Return the [X, Y] coordinate for the center point of the cell that contains the specified text.  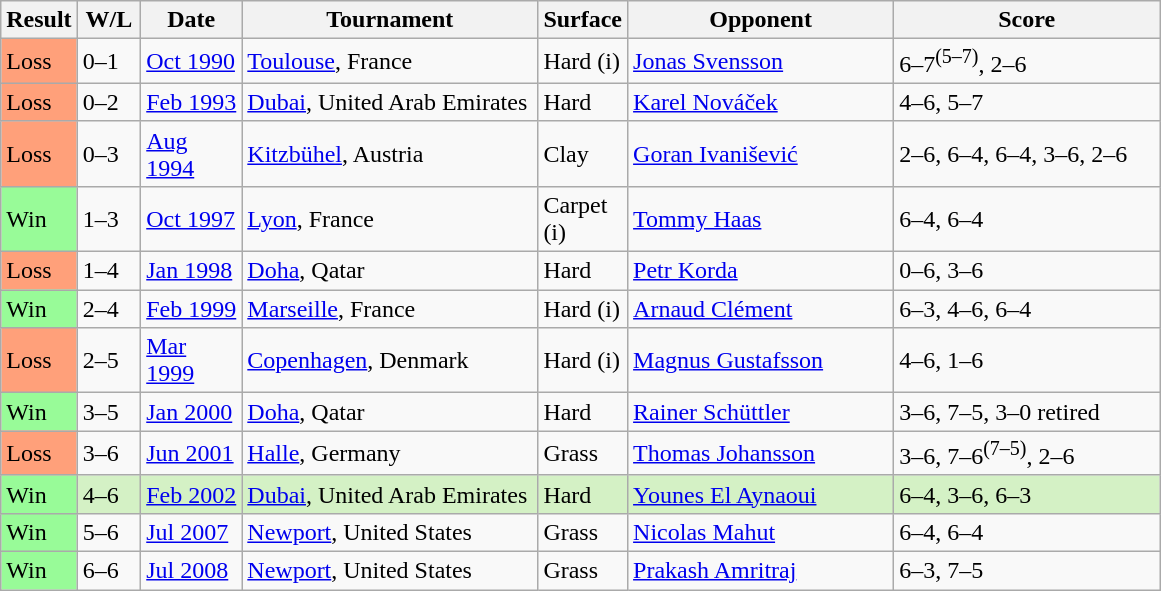
0–3 [109, 154]
Date [192, 20]
Jan 2000 [192, 412]
Jul 2007 [192, 532]
0–6, 3–6 [1027, 271]
Arnaud Clément [761, 309]
Lyon, France [390, 218]
Magnus Gustafsson [761, 360]
6–3, 4–6, 6–4 [1027, 309]
Marseille, France [390, 309]
Thomas Johansson [761, 454]
Score [1027, 20]
Younes El Aynaoui [761, 494]
Goran Ivanišević [761, 154]
2–4 [109, 309]
Jonas Svensson [761, 62]
Aug 1994 [192, 154]
Jan 1998 [192, 271]
Jul 2008 [192, 570]
Petr Korda [761, 271]
Feb 1993 [192, 102]
Opponent [761, 20]
Karel Nováček [761, 102]
Result [39, 20]
Feb 1999 [192, 309]
Oct 1990 [192, 62]
0–1 [109, 62]
Halle, Germany [390, 454]
1–4 [109, 271]
6–3, 7–5 [1027, 570]
1–3 [109, 218]
Mar 1999 [192, 360]
Toulouse, France [390, 62]
Carpet (i) [583, 218]
6–7(5–7), 2–6 [1027, 62]
3–6, 7–6(7–5), 2–6 [1027, 454]
4–6, 1–6 [1027, 360]
Rainer Schüttler [761, 412]
Feb 2002 [192, 494]
Surface [583, 20]
3–6, 7–5, 3–0 retired [1027, 412]
Clay [583, 154]
0–2 [109, 102]
3–6 [109, 454]
6–4, 3–6, 6–3 [1027, 494]
6–6 [109, 570]
W/L [109, 20]
Nicolas Mahut [761, 532]
Jun 2001 [192, 454]
Tournament [390, 20]
Prakash Amritraj [761, 570]
4–6 [109, 494]
5–6 [109, 532]
3–5 [109, 412]
Oct 1997 [192, 218]
2–5 [109, 360]
Copenhagen, Denmark [390, 360]
4–6, 5–7 [1027, 102]
2–6, 6–4, 6–4, 3–6, 2–6 [1027, 154]
Kitzbühel, Austria [390, 154]
Tommy Haas [761, 218]
